Identify which cell holds the provided text, then report its (x, y) central coordinate. 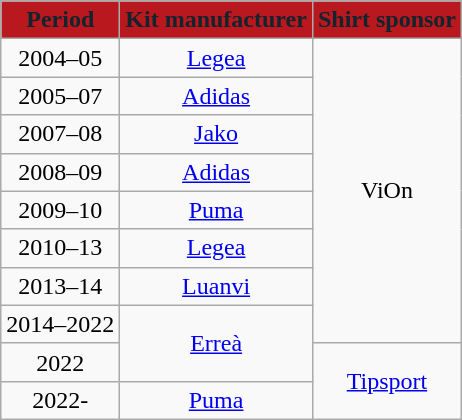
2005–07 (60, 96)
Shirt sponsor (386, 20)
2009–10 (60, 210)
2022- (60, 400)
2008–09 (60, 172)
Tipsport (386, 381)
2007–08 (60, 134)
2013–14 (60, 286)
2022 (60, 362)
2010–13 (60, 248)
Period (60, 20)
2014–2022 (60, 324)
Kit manufacturer (216, 20)
Jako (216, 134)
Erreà (216, 343)
2004–05 (60, 58)
ViOn (386, 191)
Luanvi (216, 286)
